Pinpoint the cell where the given text exists, returning its (X, Y) midpoint coordinate. 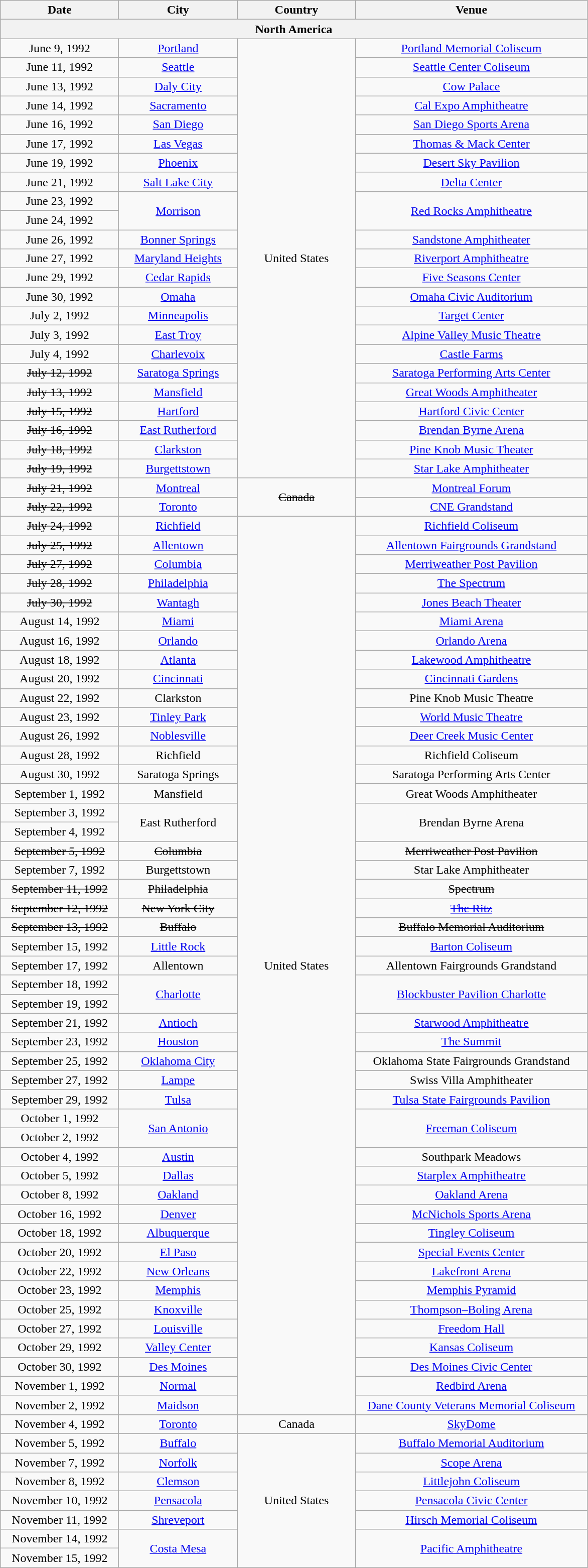
San Diego (178, 125)
Jones Beach Theater (472, 602)
October 25, 1992 (60, 1309)
November 7, 1992 (60, 1463)
July 27, 1992 (60, 564)
Target Center (472, 316)
Charlevoix (178, 354)
July 2, 1992 (60, 316)
Thompson–Boling Arena (472, 1309)
July 18, 1992 (60, 449)
Dallas (178, 1176)
Venue (472, 10)
Cedar Rapids (178, 278)
October 30, 1992 (60, 1367)
October 23, 1992 (60, 1290)
Dane County Veterans Memorial Coliseum (472, 1405)
July 12, 1992 (60, 373)
August 23, 1992 (60, 717)
July 22, 1992 (60, 507)
June 14, 1992 (60, 105)
New York City (178, 908)
North America (294, 29)
Redbird Arena (472, 1386)
Daly City (178, 86)
Special Events Center (472, 1252)
Costa Mesa (178, 1548)
August 18, 1992 (60, 660)
Thomas & Mack Center (472, 144)
Riverport Amphitheatre (472, 259)
Lakefront Arena (472, 1271)
Salt Lake City (178, 182)
October 2, 1992 (60, 1137)
June 21, 1992 (60, 182)
Tulsa (178, 1099)
Miami (178, 622)
Starplex Amphitheatre (472, 1176)
Phoenix (178, 163)
Tinley Park (178, 717)
The Spectrum (472, 583)
Spectrum (472, 889)
November 1, 1992 (60, 1386)
Five Seasons Center (472, 278)
July 19, 1992 (60, 468)
July 30, 1992 (60, 602)
October 5, 1992 (60, 1176)
September 21, 1992 (60, 1023)
Blockbuster Pavilion Charlotte (472, 994)
September 12, 1992 (60, 908)
Clemson (178, 1482)
Des Moines (178, 1367)
October 4, 1992 (60, 1156)
Cow Palace (472, 86)
June 13, 1992 (60, 86)
Atlanta (178, 660)
Tingley Coliseum (472, 1233)
New Orleans (178, 1271)
Minneapolis (178, 316)
Starwood Amphitheatre (472, 1023)
September 1, 1992 (60, 793)
Date (60, 10)
Southpark Meadows (472, 1156)
Austin (178, 1156)
Cincinnati Gardens (472, 679)
Oakland (178, 1195)
Maryland Heights (178, 259)
Hartford Civic Center (472, 411)
June 30, 1992 (60, 297)
Montreal Forum (472, 488)
Albuquerque (178, 1233)
June 26, 1992 (60, 239)
Delta Center (472, 182)
Miami Arena (472, 622)
November 15, 1992 (60, 1558)
September 23, 1992 (60, 1042)
September 11, 1992 (60, 889)
Pensacola Civic Center (472, 1501)
World Music Theatre (472, 717)
Maidson (178, 1405)
November 4, 1992 (60, 1424)
November 8, 1992 (60, 1482)
October 22, 1992 (60, 1271)
October 27, 1992 (60, 1329)
Omaha (178, 297)
Seattle (178, 67)
September 27, 1992 (60, 1080)
Pacific Amphitheatre (472, 1548)
September 29, 1992 (60, 1099)
Valley Center (178, 1348)
September 3, 1992 (60, 812)
Oakland Arena (472, 1195)
Scope Arena (472, 1463)
Portland (178, 48)
October 16, 1992 (60, 1214)
Seattle Center Coliseum (472, 67)
Barton Coliseum (472, 946)
El Paso (178, 1252)
June 24, 1992 (60, 220)
The Summit (472, 1042)
Noblesville (178, 736)
October 29, 1992 (60, 1348)
CNE Grandstand (472, 507)
September 17, 1992 (60, 966)
Pensacola (178, 1501)
Houston (178, 1042)
Denver (178, 1214)
September 13, 1992 (60, 927)
August 20, 1992 (60, 679)
June 23, 1992 (60, 201)
November 14, 1992 (60, 1539)
San Antonio (178, 1128)
August 26, 1992 (60, 736)
Charlotte (178, 994)
Castle Farms (472, 354)
July 16, 1992 (60, 430)
June 9, 1992 (60, 48)
Deer Creek Music Center (472, 736)
June 16, 1992 (60, 125)
September 18, 1992 (60, 985)
Kansas Coliseum (472, 1348)
Normal (178, 1386)
Sacramento (178, 105)
August 16, 1992 (60, 641)
San Diego Sports Arena (472, 125)
Oklahoma State Fairgrounds Grandstand (472, 1061)
October 1, 1992 (60, 1118)
August 28, 1992 (60, 755)
Montreal (178, 488)
Freedom Hall (472, 1329)
Freeman Coliseum (472, 1128)
Omaha Civic Auditorium (472, 297)
The Ritz (472, 908)
McNichols Sports Arena (472, 1214)
November 10, 1992 (60, 1501)
SkyDome (472, 1424)
September 25, 1992 (60, 1061)
July 4, 1992 (60, 354)
Louisville (178, 1329)
June 29, 1992 (60, 278)
Sandstone Amphitheater (472, 239)
September 7, 1992 (60, 870)
Knoxville (178, 1309)
Des Moines Civic Center (472, 1367)
September 19, 1992 (60, 1004)
October 18, 1992 (60, 1233)
Morrison (178, 210)
Orlando Arena (472, 641)
October 20, 1992 (60, 1252)
Norfolk (178, 1463)
Tulsa State Fairgrounds Pavilion (472, 1099)
East Troy (178, 335)
Hartford (178, 411)
Little Rock (178, 946)
Red Rocks Amphitheatre (472, 210)
Alpine Valley Music Theatre (472, 335)
August 22, 1992 (60, 698)
Las Vegas (178, 144)
September 5, 1992 (60, 851)
Antioch (178, 1023)
Memphis Pyramid (472, 1290)
Pine Knob Music Theatre (472, 698)
City (178, 10)
Oklahoma City (178, 1061)
June 27, 1992 (60, 259)
July 21, 1992 (60, 488)
June 19, 1992 (60, 163)
Bonner Springs (178, 239)
June 11, 1992 (60, 67)
Portland Memorial Coliseum (472, 48)
July 3, 1992 (60, 335)
Desert Sky Pavilion (472, 163)
September 4, 1992 (60, 831)
Shreveport (178, 1520)
Lampe (178, 1080)
August 14, 1992 (60, 622)
Orlando (178, 641)
Country (297, 10)
July 28, 1992 (60, 583)
Wantagh (178, 602)
Pine Knob Music Theater (472, 449)
July 24, 1992 (60, 526)
October 8, 1992 (60, 1195)
Memphis (178, 1290)
August 30, 1992 (60, 774)
Littlejohn Coliseum (472, 1482)
Lakewood Amphitheatre (472, 660)
September 15, 1992 (60, 946)
July 15, 1992 (60, 411)
July 13, 1992 (60, 392)
Cincinnati (178, 679)
November 11, 1992 (60, 1520)
July 25, 1992 (60, 545)
November 5, 1992 (60, 1443)
June 17, 1992 (60, 144)
November 2, 1992 (60, 1405)
Hirsch Memorial Coliseum (472, 1520)
Cal Expo Amphitheatre (472, 105)
Swiss Villa Amphitheater (472, 1080)
